Return (x, y) of the center of cell containing provided text 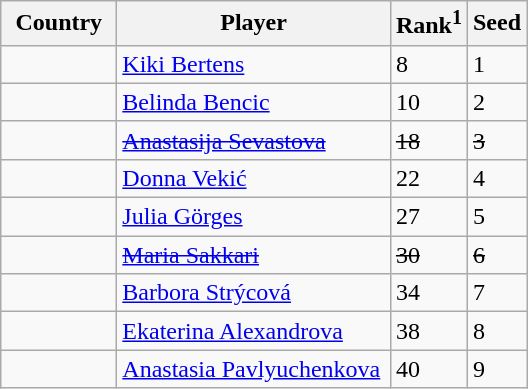
4 (496, 178)
Anastasia Pavlyuchenkova (254, 369)
Kiki Bertens (254, 64)
Maria Sakkari (254, 255)
40 (428, 369)
9 (496, 369)
Seed (496, 24)
Country (59, 24)
38 (428, 331)
1 (496, 64)
30 (428, 255)
Player (254, 24)
Barbora Strýcová (254, 293)
3 (496, 140)
7 (496, 293)
5 (496, 217)
2 (496, 102)
Rank1 (428, 24)
Anastasija Sevastova (254, 140)
6 (496, 255)
Belinda Bencic (254, 102)
Donna Vekić (254, 178)
Julia Görges (254, 217)
10 (428, 102)
34 (428, 293)
22 (428, 178)
18 (428, 140)
Ekaterina Alexandrova (254, 331)
27 (428, 217)
